For the text-containing cell, return its midpoint in [X, Y] coordinate format. 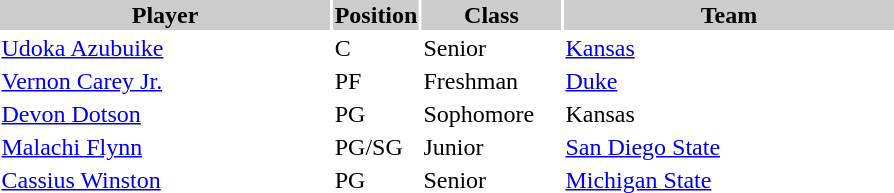
Position [376, 15]
PF [376, 81]
PG/SG [376, 147]
San Diego State [729, 147]
Class [492, 15]
Devon Dotson [165, 114]
Udoka Azubuike [165, 48]
Junior [492, 147]
C [376, 48]
Team [729, 15]
Sophomore [492, 114]
Malachi Flynn [165, 147]
Player [165, 15]
Vernon Carey Jr. [165, 81]
Senior [492, 48]
Duke [729, 81]
Freshman [492, 81]
PG [376, 114]
